Locate the cell with the specified text and output its (X, Y) center coordinate. 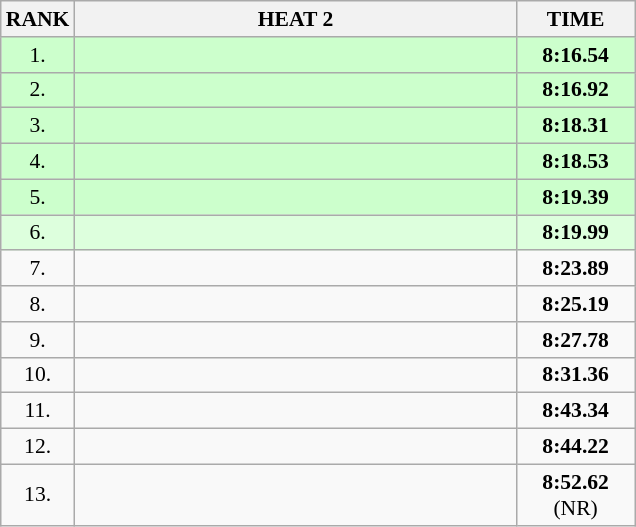
4. (38, 162)
12. (38, 447)
10. (38, 375)
5. (38, 197)
1. (38, 55)
9. (38, 340)
13. (38, 494)
7. (38, 269)
8:44.22 (576, 447)
8. (38, 304)
RANK (38, 19)
6. (38, 233)
8:19.39 (576, 197)
8:19.99 (576, 233)
8:18.31 (576, 126)
8:31.36 (576, 375)
TIME (576, 19)
8:18.53 (576, 162)
8:43.34 (576, 411)
2. (38, 90)
3. (38, 126)
HEAT 2 (295, 19)
8:16.92 (576, 90)
8:25.19 (576, 304)
8:52.62 (NR) (576, 494)
11. (38, 411)
8:16.54 (576, 55)
8:27.78 (576, 340)
8:23.89 (576, 269)
